Output the [x, y] coordinate of the center of the cell containing the given text.  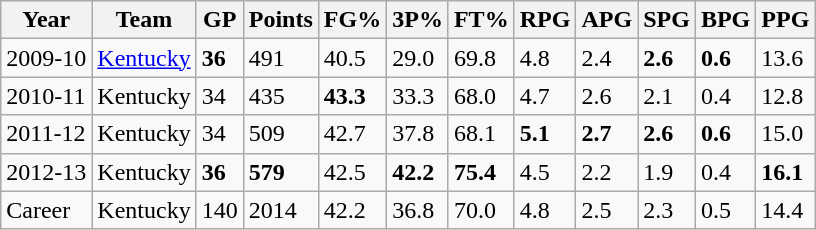
1.9 [667, 172]
15.0 [786, 134]
GP [220, 20]
42.7 [352, 134]
2014 [280, 210]
579 [280, 172]
APG [607, 20]
37.8 [418, 134]
68.1 [481, 134]
2010-11 [46, 96]
BPG [725, 20]
42.5 [352, 172]
RPG [545, 20]
Year [46, 20]
2.3 [667, 210]
4.7 [545, 96]
2009-10 [46, 58]
FG% [352, 20]
43.3 [352, 96]
69.8 [481, 58]
2.7 [607, 134]
16.1 [786, 172]
5.1 [545, 134]
29.0 [418, 58]
2011-12 [46, 134]
491 [280, 58]
4.5 [545, 172]
Career [46, 210]
36.8 [418, 210]
PPG [786, 20]
70.0 [481, 210]
Points [280, 20]
SPG [667, 20]
2012-13 [46, 172]
75.4 [481, 172]
12.8 [786, 96]
2.2 [607, 172]
Team [144, 20]
14.4 [786, 210]
33.3 [418, 96]
40.5 [352, 58]
435 [280, 96]
2.4 [607, 58]
2.1 [667, 96]
0.5 [725, 210]
140 [220, 210]
509 [280, 134]
13.6 [786, 58]
FT% [481, 20]
68.0 [481, 96]
2.5 [607, 210]
3P% [418, 20]
